Find where the given text appears and provide that cell's center as (X, Y) coordinate. 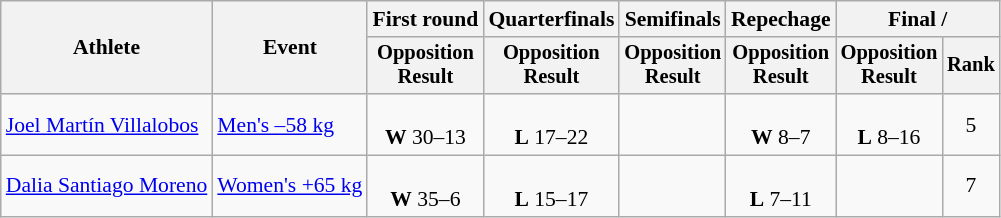
Final / (918, 19)
L 7–11 (781, 186)
W 8–7 (781, 124)
L 17–22 (551, 124)
W 35–6 (425, 186)
Men's –58 kg (290, 124)
Women's +65 kg (290, 186)
Quarterfinals (551, 19)
Semifinals (672, 19)
Joel Martín Villalobos (107, 124)
5 (971, 124)
Event (290, 48)
Athlete (107, 48)
First round (425, 19)
L 15–17 (551, 186)
Rank (971, 66)
W 30–13 (425, 124)
Dalia Santiago Moreno (107, 186)
Repechage (781, 19)
L 8–16 (890, 124)
7 (971, 186)
